Locate the cell with the specified text and output its [x, y] center coordinate. 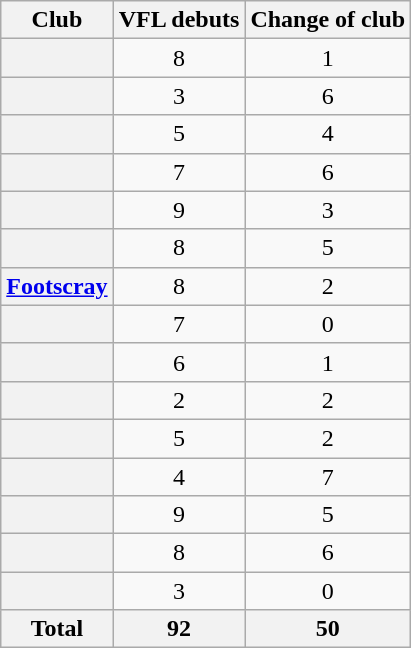
Club [57, 20]
VFL debuts [179, 20]
92 [179, 629]
Change of club [328, 20]
50 [328, 629]
Total [57, 629]
Footscray [57, 286]
